Search for the cell housing the specified text and yield its (X, Y) center coordinate. 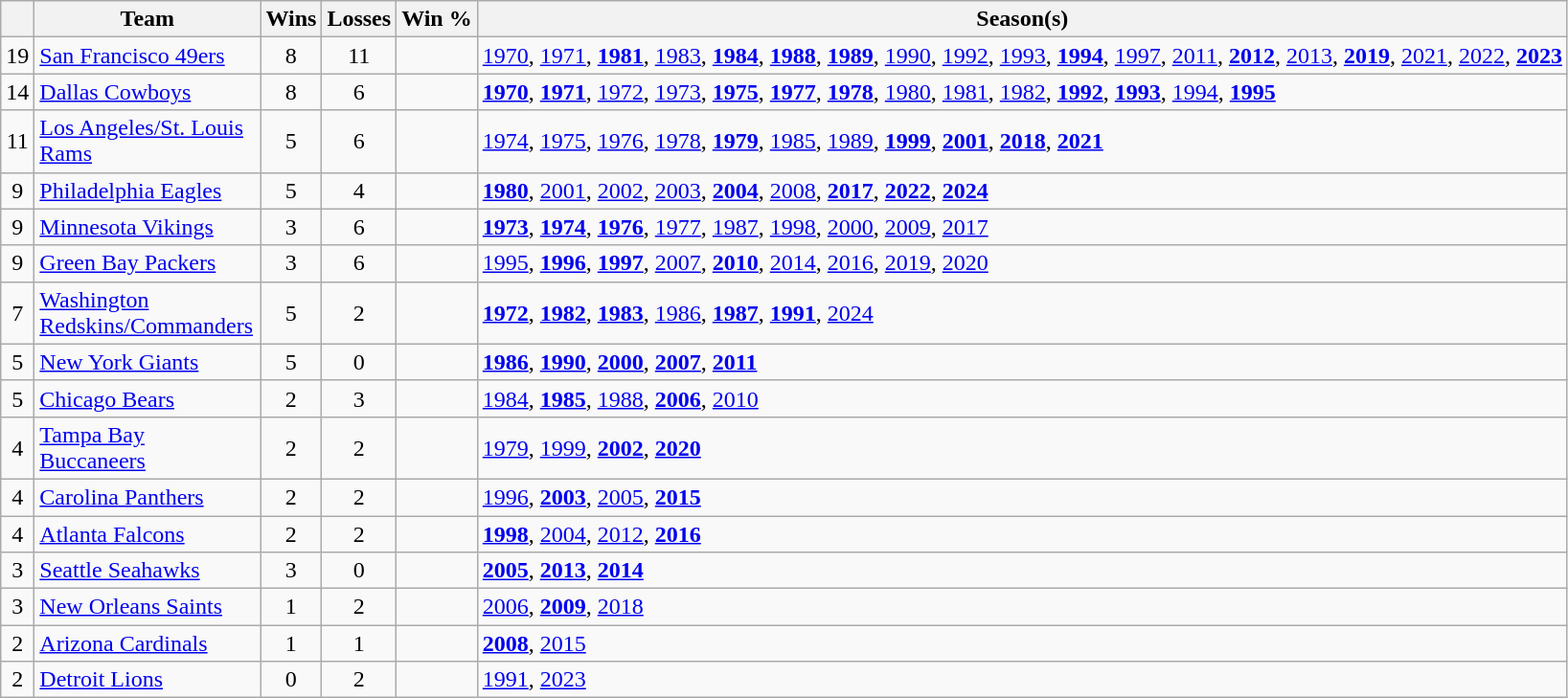
1970, 1971, 1981, 1983, 1984, 1988, 1989, 1990, 1992, 1993, 1994, 1997, 2011, 2012, 2013, 2019, 2021, 2022, 2023 (1022, 56)
1995, 1996, 1997, 2007, 2010, 2014, 2016, 2019, 2020 (1022, 263)
Seattle Seahawks (148, 571)
Chicago Bears (148, 398)
Los Angeles/St. Louis Rams (148, 142)
1970, 1971, 1972, 1973, 1975, 1977, 1978, 1980, 1981, 1982, 1992, 1993, 1994, 1995 (1022, 92)
1979, 1999, 2002, 2020 (1022, 448)
1996, 2003, 2005, 2015 (1022, 497)
Washington Redskins/Commanders (148, 312)
Minnesota Vikings (148, 227)
Dallas Cowboys (148, 92)
19 (17, 56)
1991, 2023 (1022, 680)
New York Giants (148, 362)
2006, 2009, 2018 (1022, 607)
14 (17, 92)
San Francisco 49ers (148, 56)
Carolina Panthers (148, 497)
Losses (359, 19)
Wins (291, 19)
2008, 2015 (1022, 643)
1974, 1975, 1976, 1978, 1979, 1985, 1989, 1999, 2001, 2018, 2021 (1022, 142)
Team (148, 19)
1986, 1990, 2000, 2007, 2011 (1022, 362)
Green Bay Packers (148, 263)
1972, 1982, 1983, 1986, 1987, 1991, 2024 (1022, 312)
1984, 1985, 1988, 2006, 2010 (1022, 398)
Win % (437, 19)
Tampa Bay Buccaneers (148, 448)
1998, 2004, 2012, 2016 (1022, 533)
7 (17, 312)
Detroit Lions (148, 680)
2005, 2013, 2014 (1022, 571)
Atlanta Falcons (148, 533)
1973, 1974, 1976, 1977, 1987, 1998, 2000, 2009, 2017 (1022, 227)
New Orleans Saints (148, 607)
Philadelphia Eagles (148, 191)
Season(s) (1022, 19)
Arizona Cardinals (148, 643)
1980, 2001, 2002, 2003, 2004, 2008, 2017, 2022, 2024 (1022, 191)
